From the cell containing the given text, extract its center point as (x, y) coordinate. 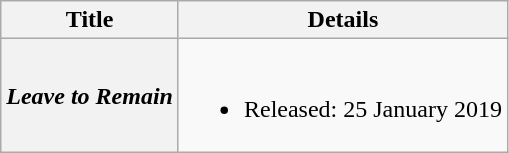
Released: 25 January 2019 (342, 96)
Title (90, 20)
Leave to Remain (90, 96)
Details (342, 20)
